Find where the given text appears and provide that cell's center as [X, Y] coordinate. 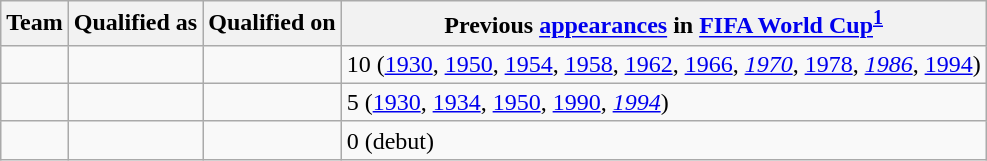
0 (debut) [664, 140]
Qualified as [135, 24]
Team [35, 24]
10 (1930, 1950, 1954, 1958, 1962, 1966, 1970, 1978, 1986, 1994) [664, 64]
5 (1930, 1934, 1950, 1990, 1994) [664, 102]
Qualified on [272, 24]
Previous appearances in FIFA World Cup1 [664, 24]
